Provide the [X, Y] coordinate of the cell's center where the given text is located.  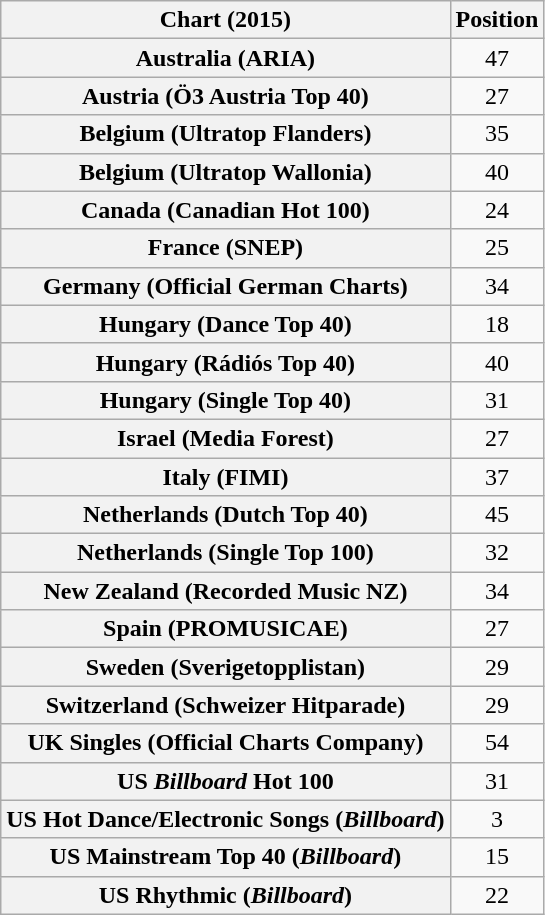
32 [497, 553]
Australia (ARIA) [226, 58]
US Mainstream Top 40 (Billboard) [226, 857]
54 [497, 743]
18 [497, 324]
Hungary (Single Top 40) [226, 400]
Hungary (Dance Top 40) [226, 324]
Belgium (Ultratop Wallonia) [226, 172]
22 [497, 895]
US Billboard Hot 100 [226, 781]
Hungary (Rádiós Top 40) [226, 362]
37 [497, 477]
UK Singles (Official Charts Company) [226, 743]
Netherlands (Dutch Top 40) [226, 515]
45 [497, 515]
24 [497, 210]
Position [497, 20]
25 [497, 248]
Belgium (Ultratop Flanders) [226, 134]
France (SNEP) [226, 248]
47 [497, 58]
Netherlands (Single Top 100) [226, 553]
Canada (Canadian Hot 100) [226, 210]
US Rhythmic (Billboard) [226, 895]
Israel (Media Forest) [226, 438]
Austria (Ö3 Austria Top 40) [226, 96]
3 [497, 819]
15 [497, 857]
Chart (2015) [226, 20]
Spain (PROMUSICAE) [226, 629]
Italy (FIMI) [226, 477]
US Hot Dance/Electronic Songs (Billboard) [226, 819]
Switzerland (Schweizer Hitparade) [226, 705]
Germany (Official German Charts) [226, 286]
Sweden (Sverigetopplistan) [226, 667]
35 [497, 134]
New Zealand (Recorded Music NZ) [226, 591]
